Scan for the cell matching the given text and deliver its (X, Y) coordinate at center. 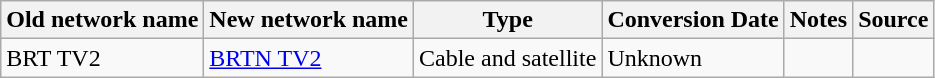
Source (894, 20)
Unknown (693, 58)
Conversion Date (693, 20)
Type (508, 20)
New network name (309, 20)
BRT TV2 (102, 58)
Notes (818, 20)
Cable and satellite (508, 58)
Old network name (102, 20)
BRTN TV2 (309, 58)
